Locate the cell with the specified text and output its [x, y] center coordinate. 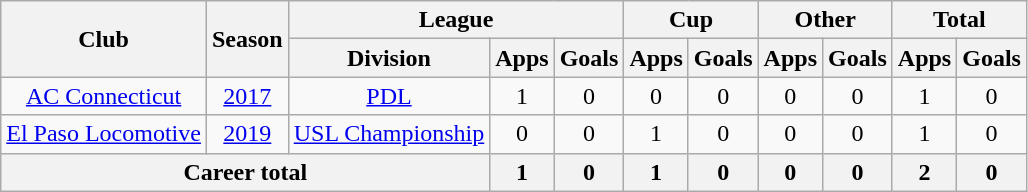
PDL [389, 96]
USL Championship [389, 134]
2 [924, 172]
Club [104, 39]
Cup [691, 20]
League [456, 20]
Total [959, 20]
Division [389, 58]
Career total [246, 172]
2017 [247, 96]
Other [825, 20]
Season [247, 39]
AC Connecticut [104, 96]
El Paso Locomotive [104, 134]
2019 [247, 134]
